Capture the cell that displays the provided text and extract its [x, y] central coordinate. 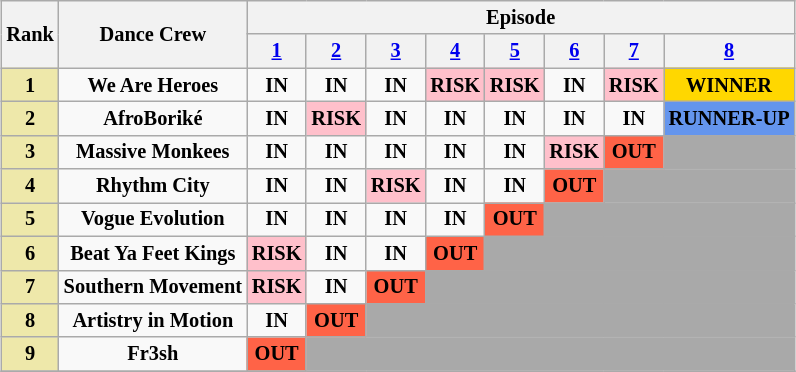
Rhythm City [153, 186]
Massive Monkees [153, 152]
Rank [30, 34]
Beat Ya Feet Kings [153, 253]
Vogue Evolution [153, 219]
RUNNER-UP [730, 118]
Southern Movement [153, 287]
Dance Crew [153, 34]
AfroBoriké [153, 118]
Episode [521, 17]
Artistry in Motion [153, 320]
9 [30, 354]
We Are Heroes [153, 85]
Fr3sh [153, 354]
WINNER [730, 85]
